Provide the (x, y) coordinate of the cell's center where the given text is located.  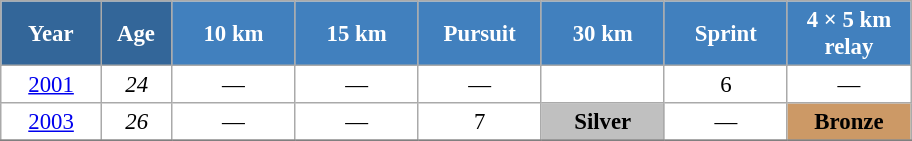
2001 (52, 85)
15 km (356, 34)
Age (136, 34)
10 km (234, 34)
4 × 5 km relay (848, 34)
24 (136, 85)
26 (136, 122)
Year (52, 34)
Bronze (848, 122)
30 km (602, 34)
7 (480, 122)
6 (726, 85)
Pursuit (480, 34)
Sprint (726, 34)
2003 (52, 122)
Silver (602, 122)
